Identify which cell holds the provided text, then report its (x, y) central coordinate. 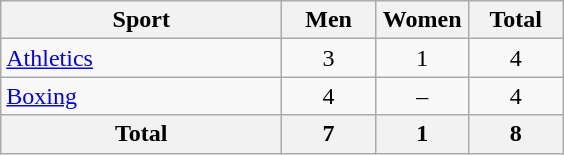
Boxing (142, 96)
Men (329, 20)
Athletics (142, 58)
Sport (142, 20)
– (422, 96)
3 (329, 58)
7 (329, 134)
Women (422, 20)
8 (516, 134)
